Output the [x, y] coordinate of the center of the cell containing the given text.  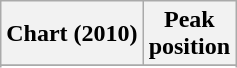
Chart (2010) [72, 34]
Peakposition [189, 34]
